Search for the cell housing the specified text and yield its (x, y) center coordinate. 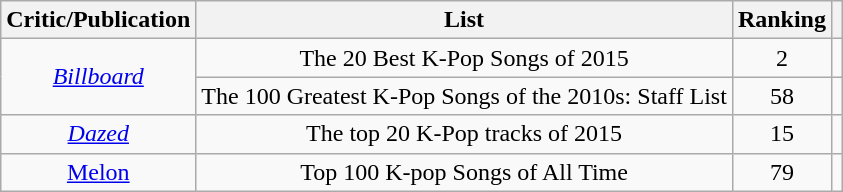
The 100 Greatest K-Pop Songs of the 2010s: Staff List (464, 96)
The 20 Best K-Pop Songs of 2015 (464, 58)
Top 100 K-pop Songs of All Time (464, 172)
79 (782, 172)
Ranking (782, 20)
List (464, 20)
Critic/Publication (98, 20)
The top 20 K-Pop tracks of 2015 (464, 134)
2 (782, 58)
15 (782, 134)
58 (782, 96)
Billboard (98, 77)
Melon (98, 172)
Dazed (98, 134)
